For the text-containing cell, return its midpoint in [X, Y] coordinate format. 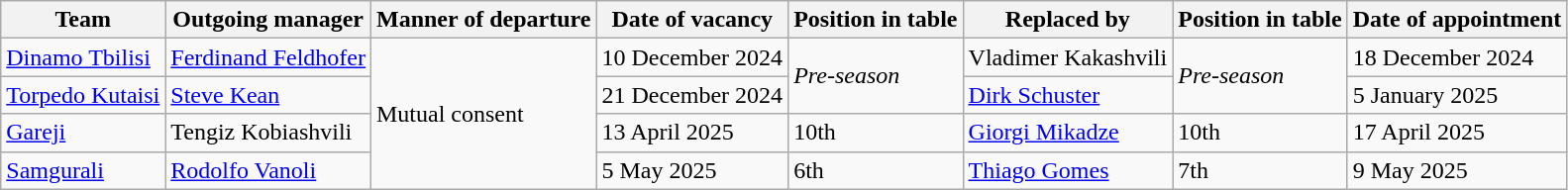
Team [83, 20]
13 April 2025 [692, 133]
Replaced by [1068, 20]
Dirk Schuster [1068, 95]
Torpedo Kutaisi [83, 95]
Dinamo Tbilisi [83, 57]
Thiago Gomes [1068, 170]
Vladimer Kakashvili [1068, 57]
Rodolfo Vanoli [268, 170]
5 January 2025 [1457, 95]
21 December 2024 [692, 95]
7th [1260, 170]
5 May 2025 [692, 170]
Ferdinand Feldhofer [268, 57]
Outgoing manager [268, 20]
Tengiz Kobiashvili [268, 133]
18 December 2024 [1457, 57]
Mutual consent [483, 114]
Steve Kean [268, 95]
17 April 2025 [1457, 133]
6th [876, 170]
Date of appointment [1457, 20]
Manner of departure [483, 20]
Giorgi Mikadze [1068, 133]
Gareji [83, 133]
9 May 2025 [1457, 170]
Samgurali [83, 170]
10 December 2024 [692, 57]
Date of vacancy [692, 20]
